Find where the given text appears and provide that cell's center as (x, y) coordinate. 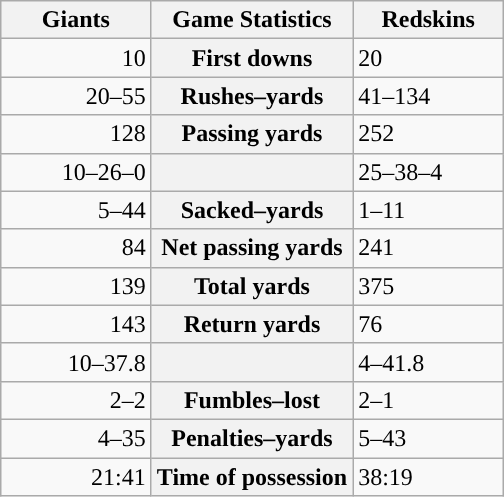
241 (428, 248)
1–11 (428, 210)
Game Statistics (252, 20)
143 (76, 324)
Passing yards (252, 134)
Fumbles–lost (252, 400)
10 (76, 58)
84 (76, 248)
Net passing yards (252, 248)
5–44 (76, 210)
375 (428, 286)
128 (76, 134)
20–55 (76, 96)
10–37.8 (76, 362)
First downs (252, 58)
25–38–4 (428, 172)
20 (428, 58)
Return yards (252, 324)
2–1 (428, 400)
252 (428, 134)
Sacked–yards (252, 210)
4–41.8 (428, 362)
10–26–0 (76, 172)
Rushes–yards (252, 96)
Time of possession (252, 477)
Total yards (252, 286)
41–134 (428, 96)
Penalties–yards (252, 438)
76 (428, 324)
Redskins (428, 20)
2–2 (76, 400)
5–43 (428, 438)
Giants (76, 20)
38:19 (428, 477)
139 (76, 286)
21:41 (76, 477)
4–35 (76, 438)
